Scan for the cell matching the given text and deliver its [x, y] coordinate at center. 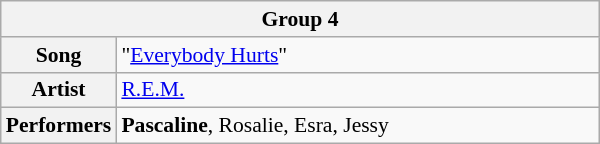
Song [59, 55]
"Everybody Hurts" [358, 55]
Artist [59, 90]
Pascaline, Rosalie, Esra, Jessy [358, 126]
R.E.M. [358, 90]
Performers [59, 126]
Group 4 [300, 19]
